Search for the cell housing the specified text and yield its [X, Y] center coordinate. 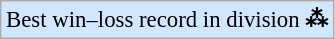
Best win–loss record in division ⁂ [167, 20]
